Scan for the cell matching the given text and deliver its [X, Y] coordinate at center. 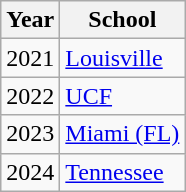
Louisville [122, 58]
UCF [122, 96]
2022 [30, 96]
Tennessee [122, 172]
2024 [30, 172]
2023 [30, 134]
2021 [30, 58]
Miami (FL) [122, 134]
Year [30, 20]
School [122, 20]
